For the text-containing cell, return its midpoint in (X, Y) coordinate format. 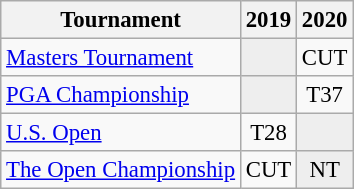
Tournament (121, 20)
T37 (325, 95)
U.S. Open (121, 133)
NT (325, 170)
The Open Championship (121, 170)
PGA Championship (121, 95)
2019 (268, 20)
Masters Tournament (121, 58)
T28 (268, 133)
2020 (325, 20)
